From the cell containing the given text, extract its center point as (x, y) coordinate. 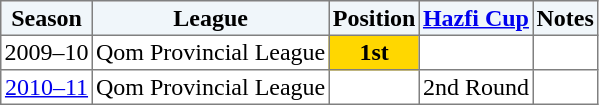
2010–11 (47, 87)
Hazfi Cup (476, 18)
2nd Round (476, 87)
1st (374, 52)
Season (47, 18)
League (210, 18)
Position (374, 18)
Notes (566, 18)
2009–10 (47, 52)
